Locate the cell with the specified text and output its [X, Y] center coordinate. 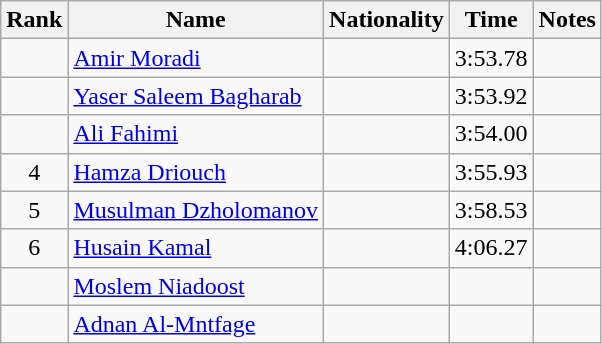
Musulman Dzholomanov [196, 210]
3:54.00 [491, 134]
6 [34, 248]
Nationality [387, 20]
3:53.78 [491, 58]
Husain Kamal [196, 248]
3:55.93 [491, 172]
4:06.27 [491, 248]
Moslem Niadoost [196, 286]
Yaser Saleem Bagharab [196, 96]
Hamza Driouch [196, 172]
Amir Moradi [196, 58]
Notes [567, 20]
Adnan Al-Mntfage [196, 324]
3:53.92 [491, 96]
Time [491, 20]
Ali Fahimi [196, 134]
4 [34, 172]
5 [34, 210]
Rank [34, 20]
3:58.53 [491, 210]
Name [196, 20]
